Locate the cell with the specified text and output its (X, Y) center coordinate. 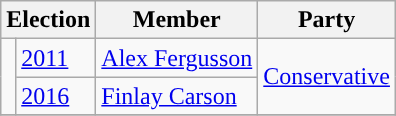
Election (48, 20)
Party (327, 20)
Finlay Carson (177, 96)
Alex Fergusson (177, 58)
2016 (56, 96)
Member (177, 20)
2011 (56, 58)
Conservative (327, 77)
